From the cell containing the given text, extract its center point as [x, y] coordinate. 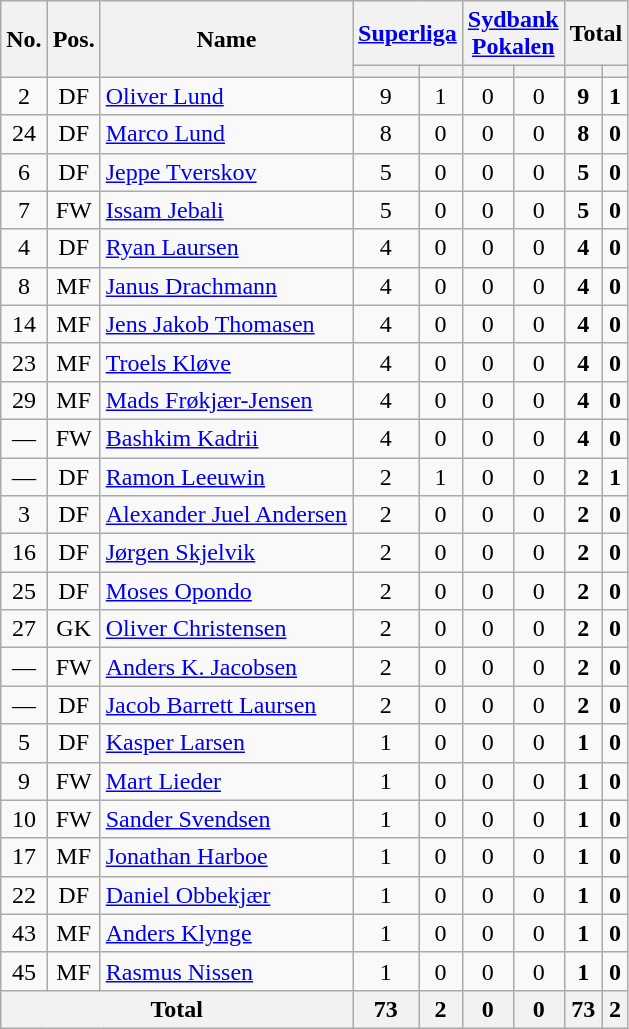
Mads Frøkjær-Jensen [226, 400]
Jeppe Tverskov [226, 172]
Ramon Leeuwin [226, 477]
Mart Lieder [226, 781]
Sander Svendsen [226, 819]
Oliver Lund [226, 96]
Bashkim Kadrii [226, 438]
SydbankPokalen [513, 34]
27 [24, 629]
25 [24, 591]
Anders K. Jacobsen [226, 667]
Moses Opondo [226, 591]
Oliver Christensen [226, 629]
Issam Jebali [226, 210]
17 [24, 857]
Pos. [74, 39]
14 [24, 324]
No. [24, 39]
22 [24, 895]
7 [24, 210]
23 [24, 362]
Jacob Barrett Laursen [226, 705]
Janus Drachmann [226, 286]
45 [24, 971]
Alexander Juel Andersen [226, 515]
Ryan Laursen [226, 248]
10 [24, 819]
Anders Klynge [226, 933]
Marco Lund [226, 134]
Rasmus Nissen [226, 971]
16 [24, 553]
Troels Kløve [226, 362]
24 [24, 134]
3 [24, 515]
6 [24, 172]
Name [226, 39]
GK [74, 629]
Jørgen Skjelvik [226, 553]
29 [24, 400]
Kasper Larsen [226, 743]
Superliga [408, 34]
Daniel Obbekjær [226, 895]
43 [24, 933]
Jens Jakob Thomasen [226, 324]
Jonathan Harboe [226, 857]
